From the cell containing the given text, extract its center point as (X, Y) coordinate. 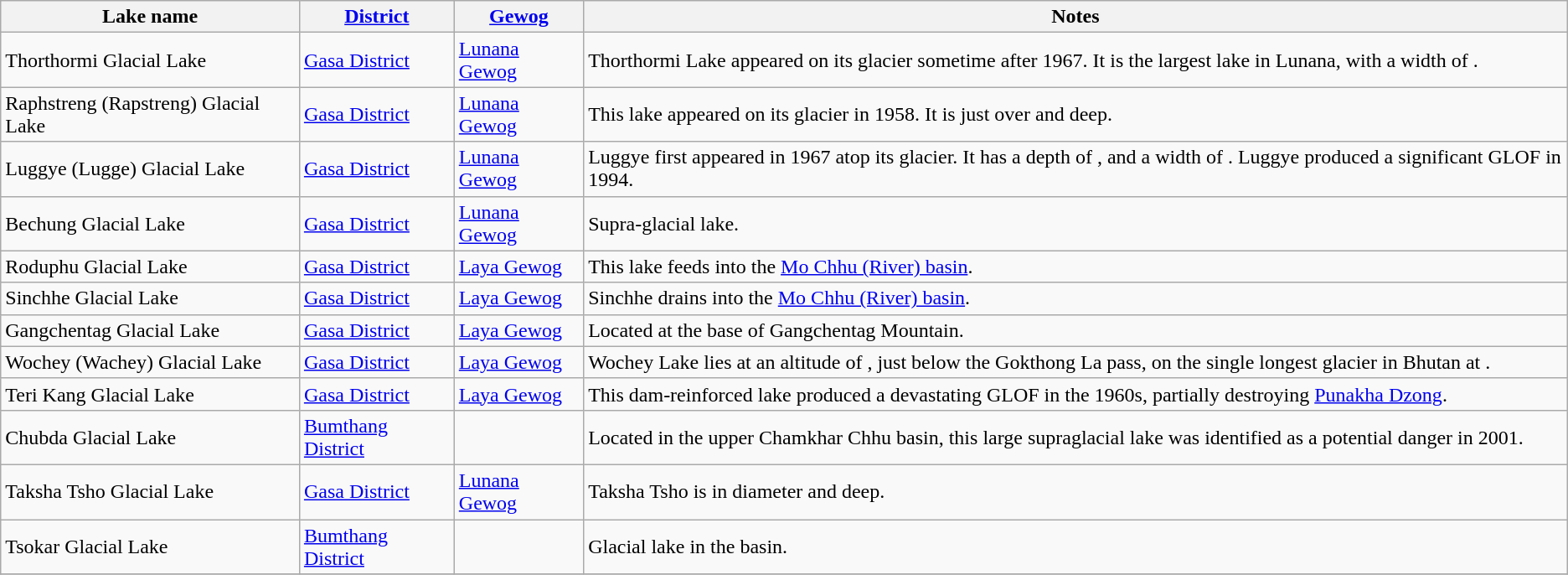
Chubda Glacial Lake (151, 438)
Wochey (Wachey) Glacial Lake (151, 362)
Tsokar Glacial Lake (151, 547)
Thorthormi Lake appeared on its glacier sometime after 1967. It is the largest lake in Lunana, with a width of . (1075, 60)
Sinchhe Glacial Lake (151, 298)
Lake name (151, 17)
This dam-reinforced lake produced a devastating GLOF in the 1960s, partially destroying Punakha Dzong. (1075, 394)
Taksha Tsho is in diameter and deep. (1075, 491)
Gewog (518, 17)
Roduphu Glacial Lake (151, 267)
Raphstreng (Rapstreng) Glacial Lake (151, 114)
Gangchentag Glacial Lake (151, 330)
Luggye first appeared in 1967 atop its glacier. It has a depth of , and a width of . Luggye produced a significant GLOF in 1994. (1075, 169)
Bechung Glacial Lake (151, 223)
Located in the upper Chamkhar Chhu basin, this large supraglacial lake was identified as a potential danger in 2001. (1075, 438)
Sinchhe drains into the Mo Chhu (River) basin. (1075, 298)
Supra-glacial lake. (1075, 223)
Luggye (Lugge) Glacial Lake (151, 169)
Thorthormi Glacial Lake (151, 60)
Located at the base of Gangchentag Mountain. (1075, 330)
This lake appeared on its glacier in 1958. It is just over and deep. (1075, 114)
Wochey Lake lies at an altitude of , just below the Gokthong La pass, on the single longest glacier in Bhutan at . (1075, 362)
This lake feeds into the Mo Chhu (River) basin. (1075, 267)
District (377, 17)
Glacial lake in the basin. (1075, 547)
Taksha Tsho Glacial Lake (151, 491)
Notes (1075, 17)
Teri Kang Glacial Lake (151, 394)
